Capture the cell that displays the provided text and extract its [X, Y] central coordinate. 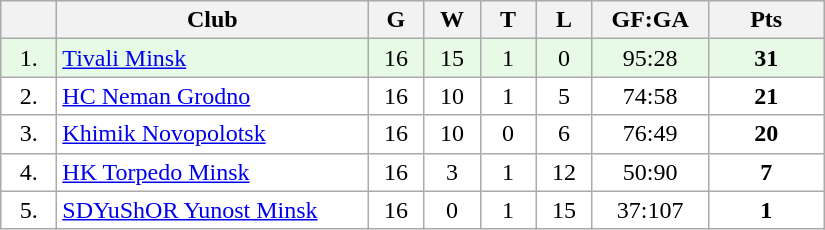
Pts [766, 20]
L [564, 20]
74:58 [650, 96]
HC Neman Grodno [212, 96]
G [396, 20]
50:90 [650, 172]
20 [766, 134]
5. [29, 210]
3 [452, 172]
12 [564, 172]
W [452, 20]
37:107 [650, 210]
5 [564, 96]
HK Torpedo Minsk [212, 172]
2. [29, 96]
Khimik Novopolotsk [212, 134]
76:49 [650, 134]
7 [766, 172]
Tivali Minsk [212, 58]
6 [564, 134]
31 [766, 58]
1. [29, 58]
SDYuShOR Yunost Minsk [212, 210]
T [508, 20]
GF:GA [650, 20]
95:28 [650, 58]
21 [766, 96]
Club [212, 20]
3. [29, 134]
4. [29, 172]
